Find where the given text appears and provide that cell's center as [x, y] coordinate. 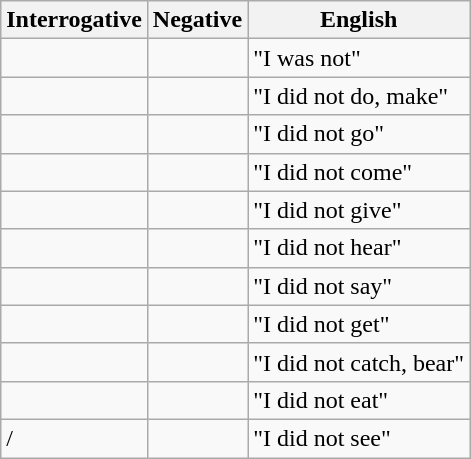
"I did not say" [359, 286]
"I was not" [359, 58]
English [359, 20]
"I did not eat" [359, 400]
"I did not see" [359, 438]
"I did not give" [359, 210]
"I did not come" [359, 172]
/ [74, 438]
"I did not get" [359, 324]
"I did not hear" [359, 248]
Interrogative [74, 20]
"I did not catch, bear" [359, 362]
"I did not do, make" [359, 96]
Negative [197, 20]
"I did not go" [359, 134]
